Find where the given text appears and provide that cell's center as [x, y] coordinate. 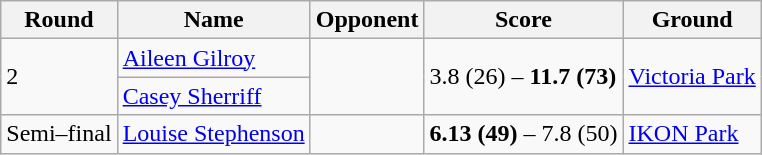
Semi–final [59, 134]
Opponent [367, 20]
3.8 (26) – 11.7 (73) [524, 77]
Round [59, 20]
Casey Sherriff [214, 96]
Victoria Park [692, 77]
Louise Stephenson [214, 134]
Ground [692, 20]
IKON Park [692, 134]
6.13 (49) – 7.8 (50) [524, 134]
2 [59, 77]
Score [524, 20]
Name [214, 20]
Aileen Gilroy [214, 58]
